Detect which cell encompasses the target text, then output its (X, Y) center coordinate. 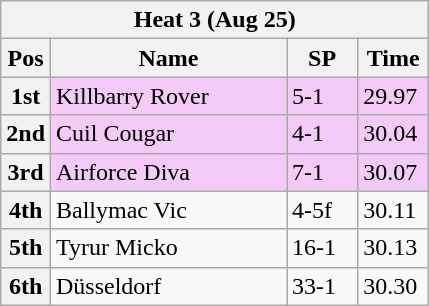
Killbarry Rover (169, 96)
3rd (26, 172)
5-1 (322, 96)
7-1 (322, 172)
Ballymac Vic (169, 210)
Name (169, 58)
2nd (26, 134)
33-1 (322, 286)
5th (26, 248)
Time (394, 58)
16-1 (322, 248)
4th (26, 210)
4-1 (322, 134)
Airforce Diva (169, 172)
Tyrur Micko (169, 248)
30.30 (394, 286)
1st (26, 96)
4-5f (322, 210)
Pos (26, 58)
30.11 (394, 210)
30.07 (394, 172)
29.97 (394, 96)
30.13 (394, 248)
30.04 (394, 134)
Heat 3 (Aug 25) (215, 20)
SP (322, 58)
Düsseldorf (169, 286)
6th (26, 286)
Cuil Cougar (169, 134)
